Scan for the cell matching the given text and deliver its (x, y) coordinate at center. 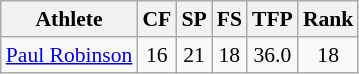
Paul Robinson (70, 55)
Rank (328, 19)
TFP (272, 19)
SP (194, 19)
21 (194, 55)
16 (156, 55)
FS (230, 19)
CF (156, 19)
Athlete (70, 19)
36.0 (272, 55)
